Return [X, Y] of the center of cell containing provided text 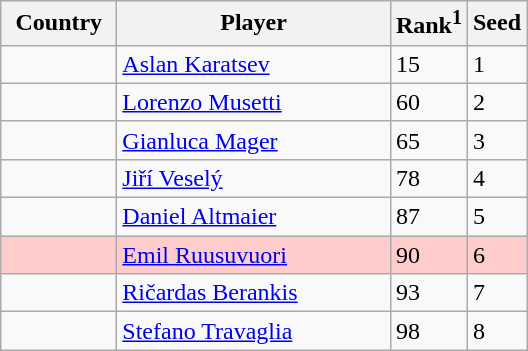
15 [428, 64]
5 [496, 217]
2 [496, 102]
Seed [496, 24]
7 [496, 293]
65 [428, 140]
Country [59, 24]
Aslan Karatsev [254, 64]
87 [428, 217]
Daniel Altmaier [254, 217]
Stefano Travaglia [254, 331]
4 [496, 178]
3 [496, 140]
90 [428, 255]
Rank1 [428, 24]
8 [496, 331]
Ričardas Berankis [254, 293]
6 [496, 255]
78 [428, 178]
98 [428, 331]
1 [496, 64]
Jiří Veselý [254, 178]
Player [254, 24]
93 [428, 293]
Gianluca Mager [254, 140]
Lorenzo Musetti [254, 102]
60 [428, 102]
Emil Ruusuvuori [254, 255]
